Pinpoint the cell where the given text exists, returning its (x, y) midpoint coordinate. 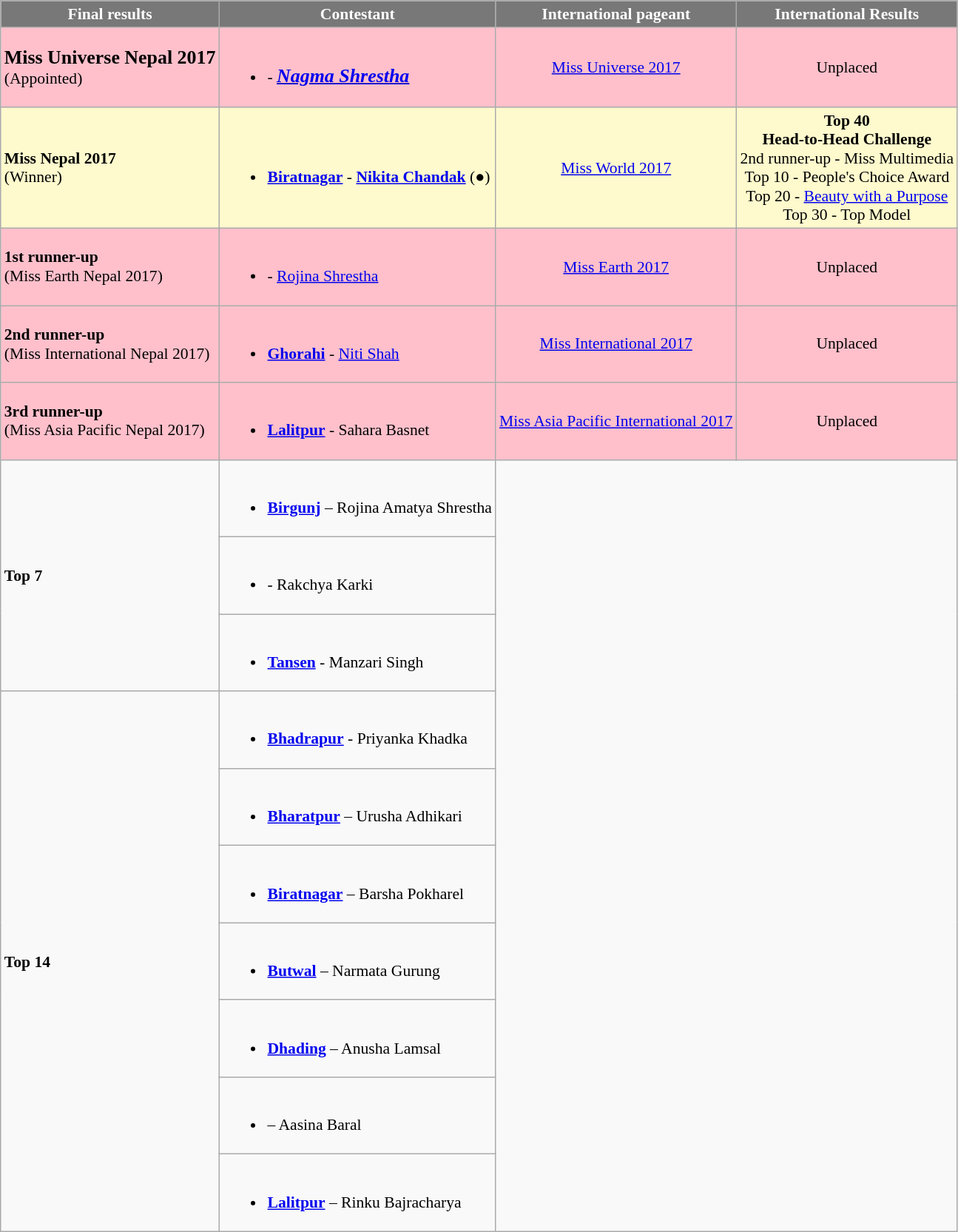
– Aasina Baral (357, 1116)
Lalitpur - Sahara Basnet (357, 421)
Top 14 (110, 961)
1st runner-up(Miss Earth Nepal 2017) (110, 267)
- Rojina Shrestha (357, 267)
- Nagma Shrestha (357, 68)
Final results (110, 14)
Biratnagar – Barsha Pokharel (357, 884)
Miss World 2017 (615, 169)
Biratnagar - Nikita Chandak (●) (357, 169)
Miss Asia Pacific International 2017 (615, 421)
Birgunj – Rojina Amatya Shrestha (357, 499)
Miss International 2017 (615, 344)
2nd runner-up(Miss International Nepal 2017) (110, 344)
Miss Earth 2017 (615, 267)
Miss Universe Nepal 2017(Appointed) (110, 68)
International Results (846, 14)
Bhadrapur - Priyanka Khadka (357, 730)
Miss Universe 2017 (615, 68)
Ghorahi - Niti Shah (357, 344)
Contestant (357, 14)
- Rakchya Karki (357, 576)
Butwal – Narmata Gurung (357, 961)
International pageant (615, 14)
Miss Nepal 2017(Winner) (110, 169)
Top 40 Head-to-Head Challenge 2nd runner-up - Miss Multimedia Top 10 - People's Choice Award Top 20 - Beauty with a Purpose Top 30 - Top Model (846, 169)
Lalitpur – Rinku Bajracharya (357, 1193)
Dhading – Anusha Lamsal (357, 1039)
Top 7 (110, 576)
Tansen - Manzari Singh (357, 653)
3rd runner-up(Miss Asia Pacific Nepal 2017) (110, 421)
Bharatpur – Urusha Adhikari (357, 807)
